Find where the given text appears and provide that cell's center as [X, Y] coordinate. 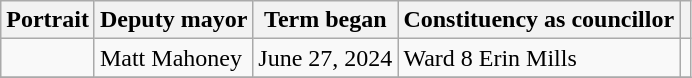
Ward 8 Erin Mills [539, 58]
June 27, 2024 [326, 58]
Portrait [48, 20]
Constituency as councillor [539, 20]
Term began [326, 20]
Deputy mayor [173, 20]
Matt Mahoney [173, 58]
